Locate the cell with the specified text and output its [x, y] center coordinate. 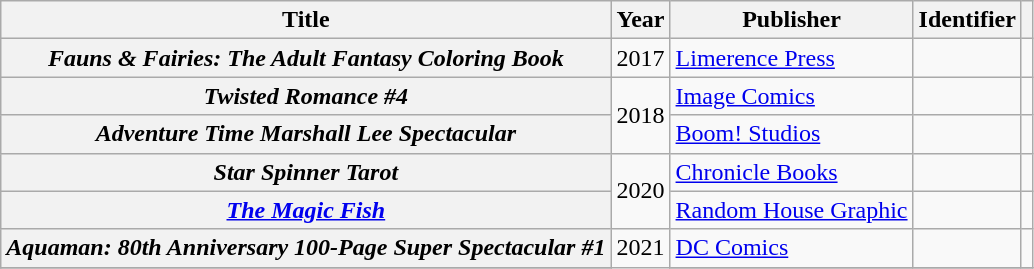
2020 [640, 191]
Year [640, 20]
Chronicle Books [792, 172]
Twisted Romance #4 [306, 96]
Identifier [967, 20]
Boom! Studios [792, 134]
The Magic Fish [306, 210]
2018 [640, 115]
Star Spinner Tarot [306, 172]
DC Comics [792, 248]
Aquaman: 80th Anniversary 100-Page Super Spectacular #1 [306, 248]
Image Comics [792, 96]
Publisher [792, 20]
Random House Graphic [792, 210]
Title [306, 20]
2021 [640, 248]
2017 [640, 58]
Fauns & Fairies: The Adult Fantasy Coloring Book [306, 58]
Limerence Press [792, 58]
Adventure Time Marshall Lee Spectacular [306, 134]
